Pinpoint the cell where the given text exists, returning its [X, Y] midpoint coordinate. 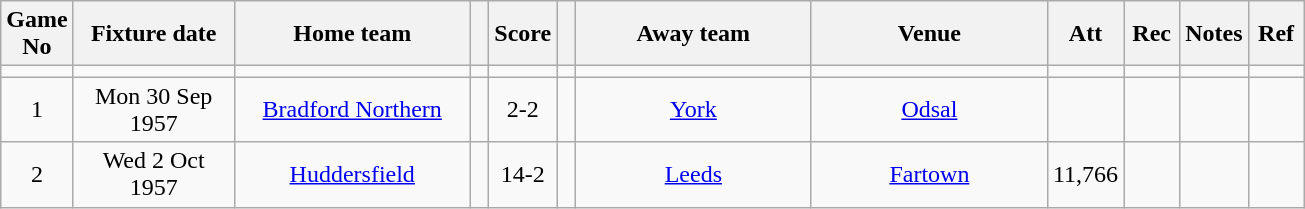
Bradford Northern [352, 110]
11,766 [1085, 174]
Mon 30 Sep 1957 [154, 110]
2 [37, 174]
1 [37, 110]
Home team [352, 34]
Fartown [929, 174]
Ref [1276, 34]
Leeds [693, 174]
Notes [1214, 34]
14-2 [523, 174]
Fixture date [154, 34]
Score [523, 34]
Huddersfield [352, 174]
Rec [1152, 34]
2-2 [523, 110]
Wed 2 Oct 1957 [154, 174]
Att [1085, 34]
Odsal [929, 110]
York [693, 110]
Away team [693, 34]
Venue [929, 34]
Game No [37, 34]
